Return [X, Y] of the center of cell containing provided text 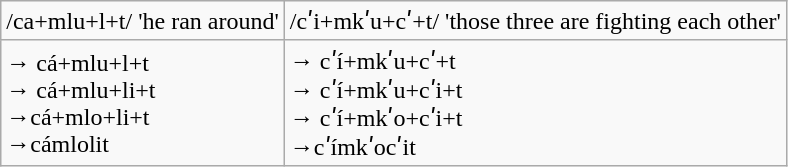
→ cʹí+mkʹu+cʹ+t→ cʹí+mkʹu+cʹi+t→ cʹí+mkʹo+cʹi+t→cʹímkʹocʹit [535, 102]
/cʹi+mkʹu+cʹ+t/ 'those three are fighting each other' [535, 21]
/ca+mlu+l+t/ 'he ran around' [143, 21]
→ cá+mlu+l+t→ cá+mlu+li+t→cá+mlo+li+t→cámlolit [143, 102]
